Output the [x, y] coordinate of the center of the cell containing the given text.  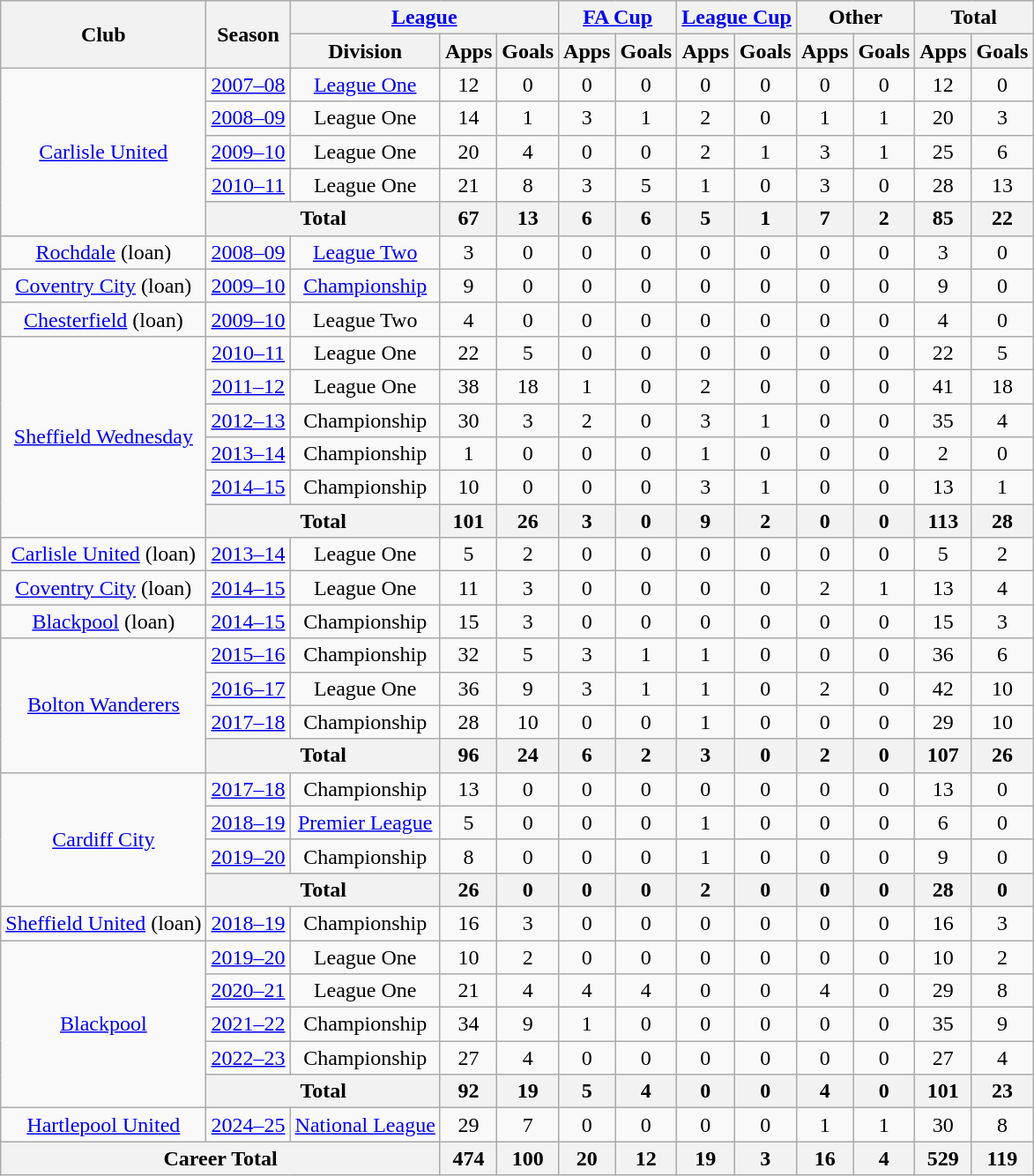
23 [1002, 1091]
Carlisle United (loan) [104, 555]
2022–23 [249, 1058]
2016–17 [249, 688]
Carlisle United [104, 152]
2011–12 [249, 386]
Premier League [365, 822]
67 [468, 219]
Blackpool [104, 1023]
41 [943, 386]
National League [365, 1125]
Cardiff City [104, 839]
Other [855, 18]
2024–25 [249, 1125]
Division [365, 51]
Sheffield United (loan) [104, 923]
96 [468, 755]
Hartlepool United [104, 1125]
529 [943, 1158]
42 [943, 688]
113 [943, 521]
32 [468, 655]
Career Total [220, 1158]
474 [468, 1158]
Rochdale (loan) [104, 252]
Season [249, 34]
11 [468, 588]
Bolton Wanderers [104, 705]
2020–21 [249, 991]
92 [468, 1091]
Blackpool (loan) [104, 621]
100 [528, 1158]
24 [528, 755]
FA Cup [618, 18]
14 [468, 118]
Chesterfield (loan) [104, 319]
85 [943, 219]
2021–22 [249, 1024]
25 [943, 152]
119 [1002, 1158]
38 [468, 386]
Club [104, 34]
34 [468, 1024]
Sheffield Wednesday [104, 436]
107 [943, 755]
League Cup [737, 18]
2007–08 [249, 85]
League [424, 18]
2012–13 [249, 421]
2015–16 [249, 655]
